For the text-containing cell, return its midpoint in [X, Y] coordinate format. 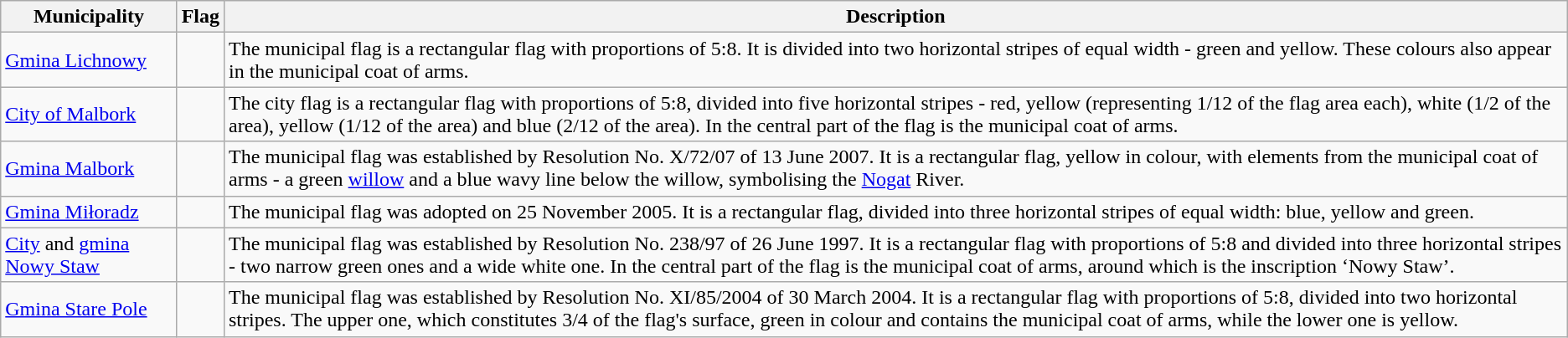
Gmina Lichnowy [89, 60]
Gmina Stare Pole [89, 310]
Gmina Malbork [89, 169]
Municipality [89, 17]
Description [895, 17]
City of Malbork [89, 114]
Flag [200, 17]
City and gmina Nowy Staw [89, 254]
Gmina Miłoradz [89, 212]
